For the text-containing cell, return its midpoint in (X, Y) coordinate format. 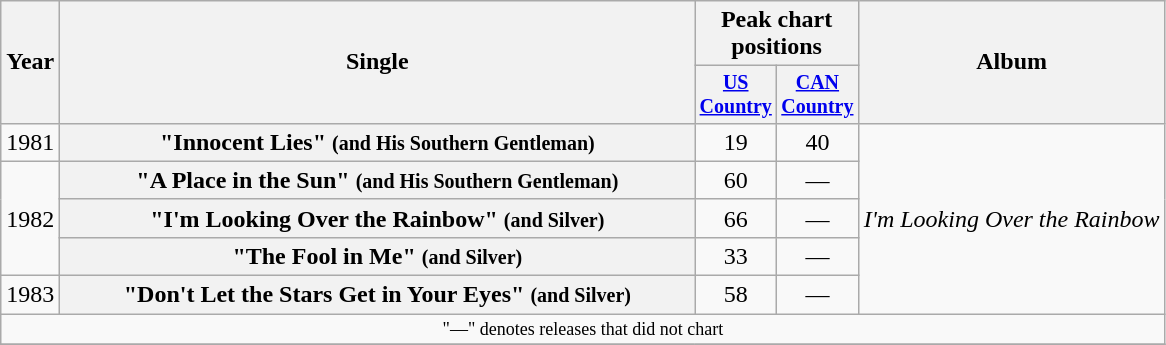
33 (736, 256)
Year (30, 62)
Single (378, 62)
"I'm Looking Over the Rainbow" (and Silver) (378, 218)
"—" denotes releases that did not chart (583, 330)
"A Place in the Sun" (and His Southern Gentleman) (378, 180)
58 (736, 295)
60 (736, 180)
Album (1012, 62)
1983 (30, 295)
US Country (736, 94)
19 (736, 142)
I'm Looking Over the Rainbow (1012, 218)
1982 (30, 218)
"Don't Let the Stars Get in Your Eyes" (and Silver) (378, 295)
40 (818, 142)
1981 (30, 142)
CAN Country (818, 94)
"The Fool in Me" (and Silver) (378, 256)
Peak chartpositions (776, 34)
"Innocent Lies" (and His Southern Gentleman) (378, 142)
66 (736, 218)
